Return the (X, Y) coordinate for the center point of the cell that contains the specified text.  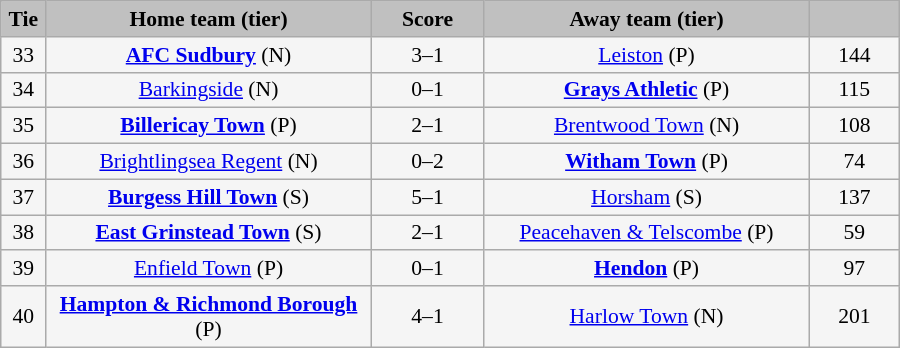
74 (854, 162)
144 (854, 55)
34 (24, 90)
Hampton & Richmond Borough (P) (209, 316)
Peacehaven & Telscombe (P) (647, 233)
Enfield Town (P) (209, 269)
Witham Town (P) (647, 162)
Home team (tier) (209, 19)
Barkingside (N) (209, 90)
Hendon (P) (647, 269)
0–2 (427, 162)
201 (854, 316)
108 (854, 126)
40 (24, 316)
AFC Sudbury (N) (209, 55)
Harlow Town (N) (647, 316)
Tie (24, 19)
Horsham (S) (647, 197)
33 (24, 55)
59 (854, 233)
Score (427, 19)
Brentwood Town (N) (647, 126)
3–1 (427, 55)
Leiston (P) (647, 55)
36 (24, 162)
Away team (tier) (647, 19)
Burgess Hill Town (S) (209, 197)
Billericay Town (P) (209, 126)
4–1 (427, 316)
97 (854, 269)
35 (24, 126)
137 (854, 197)
Grays Athletic (P) (647, 90)
5–1 (427, 197)
38 (24, 233)
Brightlingsea Regent (N) (209, 162)
37 (24, 197)
East Grinstead Town (S) (209, 233)
115 (854, 90)
39 (24, 269)
